Locate the cell with the specified text and output its (X, Y) center coordinate. 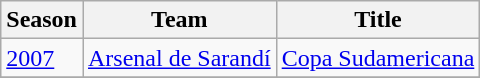
Team (179, 20)
Copa Sudamericana (378, 58)
Season (42, 20)
Title (378, 20)
2007 (42, 58)
Arsenal de Sarandí (179, 58)
